Detect which cell encompasses the target text, then output its (X, Y) center coordinate. 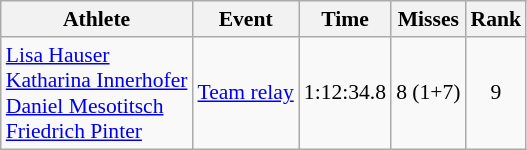
8 (1+7) (428, 93)
Misses (428, 19)
1:12:34.8 (345, 93)
9 (496, 93)
Rank (496, 19)
Athlete (97, 19)
Time (345, 19)
Team relay (245, 93)
Lisa HauserKatharina InnerhoferDaniel MesotitschFriedrich Pinter (97, 93)
Event (245, 19)
